Search for the cell housing the specified text and yield its [X, Y] center coordinate. 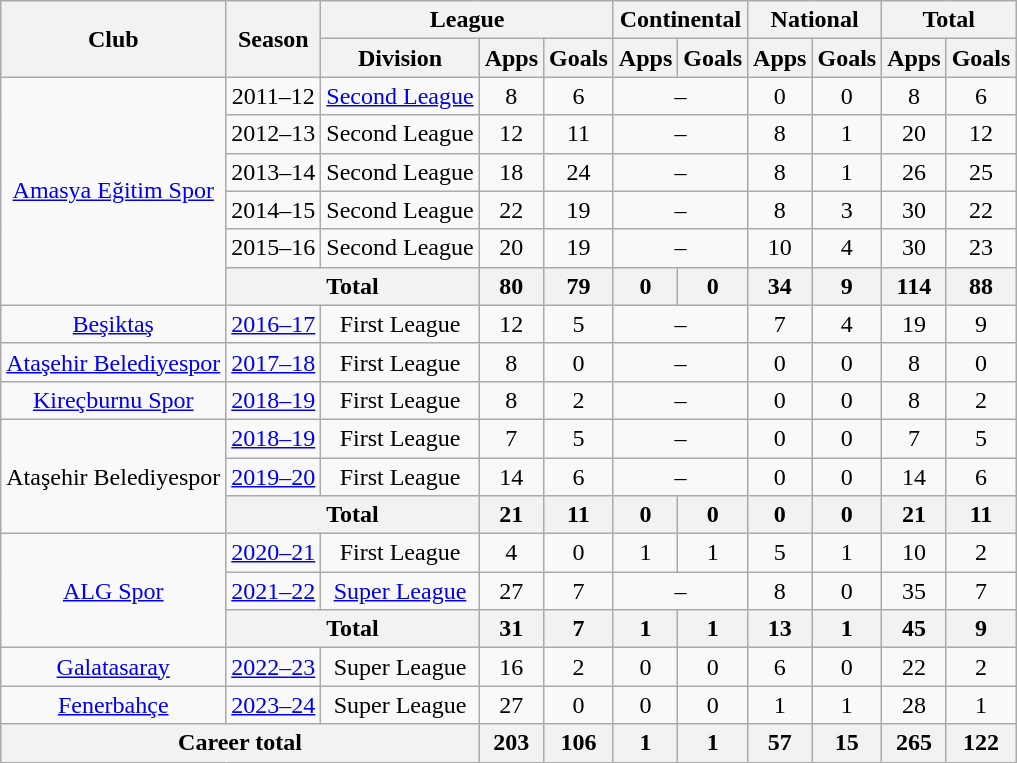
2017–18 [274, 362]
13 [780, 629]
Fenerbahçe [114, 705]
2012–13 [274, 134]
122 [981, 743]
Club [114, 39]
Season [274, 39]
2019–20 [274, 477]
2023–24 [274, 705]
2022–23 [274, 667]
2016–17 [274, 324]
57 [780, 743]
25 [981, 172]
265 [914, 743]
114 [914, 286]
203 [511, 743]
23 [981, 248]
2013–14 [274, 172]
15 [847, 743]
National [815, 20]
26 [914, 172]
2021–22 [274, 591]
Career total [240, 743]
League [468, 20]
16 [511, 667]
106 [579, 743]
Kireçburnu Spor [114, 400]
34 [780, 286]
2015–16 [274, 248]
79 [579, 286]
Continental [680, 20]
24 [579, 172]
Galatasaray [114, 667]
80 [511, 286]
Beşiktaş [114, 324]
28 [914, 705]
ALG Spor [114, 591]
88 [981, 286]
35 [914, 591]
Amasya Eğitim Spor [114, 191]
2011–12 [274, 96]
45 [914, 629]
18 [511, 172]
3 [847, 210]
2014–15 [274, 210]
31 [511, 629]
Division [400, 58]
2020–21 [274, 553]
